Locate the cell with the specified text and output its (x, y) center coordinate. 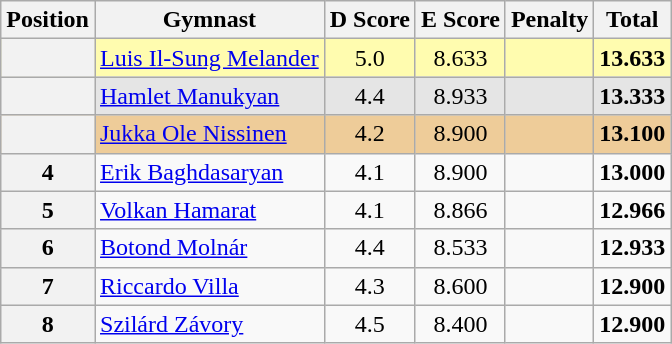
Gymnast (209, 20)
4.2 (370, 134)
13.100 (632, 134)
Luis Il-Sung Melander (209, 58)
8.533 (460, 248)
E Score (460, 20)
Penalty (549, 20)
Erik Baghdasaryan (209, 172)
6 (48, 248)
Botond Molnár (209, 248)
8.400 (460, 324)
Total (632, 20)
13.333 (632, 96)
13.633 (632, 58)
7 (48, 286)
8.866 (460, 210)
D Score (370, 20)
Riccardo Villa (209, 286)
12.933 (632, 248)
8.600 (460, 286)
Hamlet Manukyan (209, 96)
Position (48, 20)
8 (48, 324)
5 (48, 210)
Volkan Hamarat (209, 210)
4 (48, 172)
8.933 (460, 96)
4.3 (370, 286)
12.966 (632, 210)
Szilárd Závory (209, 324)
5.0 (370, 58)
8.633 (460, 58)
4.5 (370, 324)
13.000 (632, 172)
Jukka Ole Nissinen (209, 134)
